Detect which cell encompasses the target text, then output its [x, y] center coordinate. 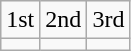
2nd [64, 20]
3rd [108, 20]
1st [20, 20]
